Extract the (x, y) coordinate from the center of the cell holding the provided text.  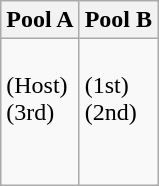
Pool A (40, 20)
Pool B (118, 20)
(1st) (2nd) (118, 112)
(Host) (3rd) (40, 112)
